Find where the given text appears and provide that cell's center as (x, y) coordinate. 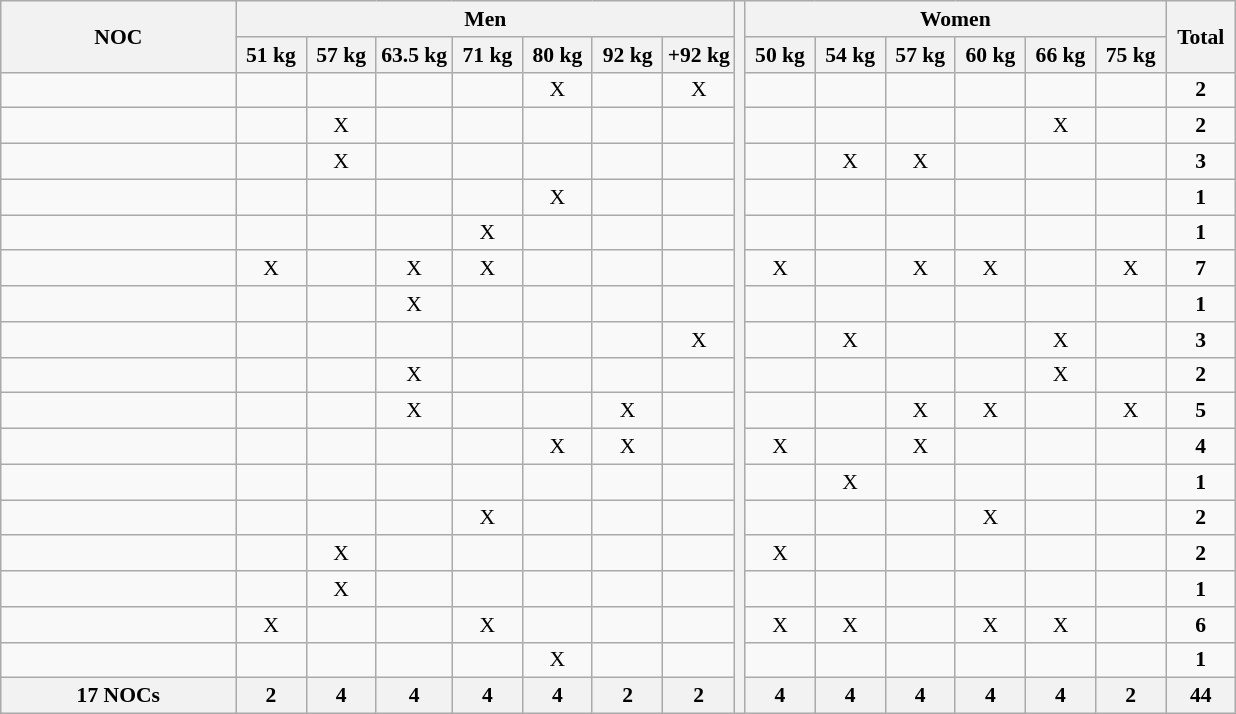
5 (1201, 411)
7 (1201, 269)
51 kg (271, 55)
75 kg (1131, 55)
54 kg (850, 55)
Men (486, 19)
+92 kg (699, 55)
44 (1201, 696)
66 kg (1060, 55)
Women (956, 19)
92 kg (627, 55)
17 NOCs (118, 696)
60 kg (990, 55)
NOC (118, 36)
80 kg (557, 55)
6 (1201, 625)
50 kg (780, 55)
63.5 kg (414, 55)
Total (1201, 36)
71 kg (487, 55)
